Return (X, Y) of the center of cell containing provided text 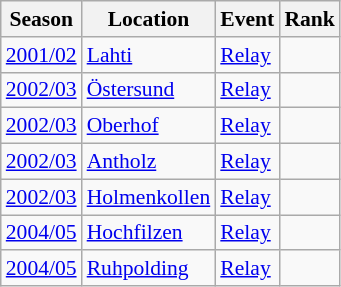
Lahti (149, 55)
Location (149, 19)
Östersund (149, 90)
Antholz (149, 162)
Ruhpolding (149, 269)
Hochfilzen (149, 233)
Holmenkollen (149, 197)
Rank (310, 19)
2001/02 (42, 55)
Oberhof (149, 126)
Season (42, 19)
Event (247, 19)
